Detect which cell encompasses the target text, then output its (X, Y) center coordinate. 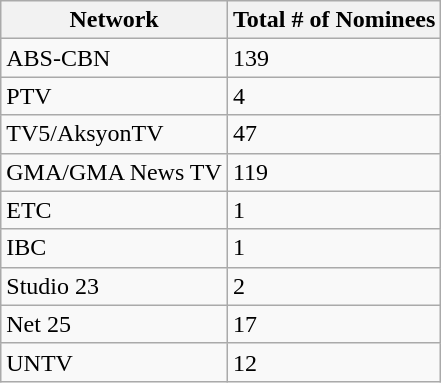
ETC (114, 210)
PTV (114, 96)
ABS-CBN (114, 58)
119 (334, 172)
Net 25 (114, 324)
4 (334, 96)
Total # of Nominees (334, 20)
12 (334, 362)
IBC (114, 248)
UNTV (114, 362)
GMA/GMA News TV (114, 172)
TV5/AksyonTV (114, 134)
17 (334, 324)
Studio 23 (114, 286)
2 (334, 286)
47 (334, 134)
139 (334, 58)
Network (114, 20)
